Search for the cell housing the specified text and yield its [X, Y] center coordinate. 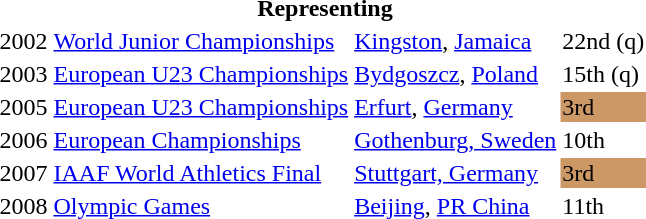
European Championships [201, 140]
15th (q) [604, 74]
Stuttgart, Germany [456, 173]
Gothenburg, Sweden [456, 140]
Kingston, Jamaica [456, 41]
Erfurt, Germany [456, 107]
10th [604, 140]
Bydgoszcz, Poland [456, 74]
World Junior Championships [201, 41]
IAAF World Athletics Final [201, 173]
22nd (q) [604, 41]
